Detect which cell encompasses the target text, then output its (x, y) center coordinate. 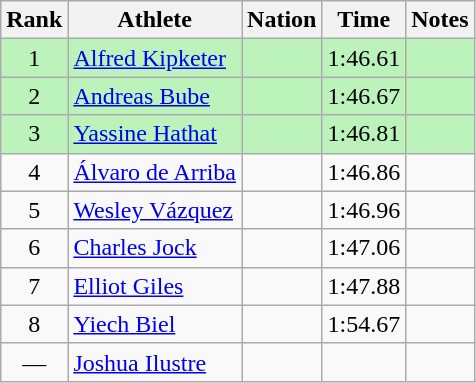
Athlete (155, 20)
8 (34, 324)
1:46.67 (364, 96)
1 (34, 58)
Yassine Hathat (155, 134)
1:46.61 (364, 58)
1:47.06 (364, 248)
Time (364, 20)
1:46.96 (364, 210)
2 (34, 96)
Álvaro de Arriba (155, 172)
Wesley Vázquez (155, 210)
Joshua Ilustre (155, 362)
7 (34, 286)
Yiech Biel (155, 324)
— (34, 362)
1:47.88 (364, 286)
Charles Jock (155, 248)
Notes (440, 20)
1:46.86 (364, 172)
Alfred Kipketer (155, 58)
4 (34, 172)
3 (34, 134)
6 (34, 248)
Nation (282, 20)
Elliot Giles (155, 286)
Andreas Bube (155, 96)
1:54.67 (364, 324)
Rank (34, 20)
5 (34, 210)
1:46.81 (364, 134)
